Return the (x, y) coordinate for the center point of the cell that contains the specified text.  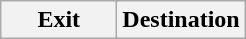
Destination (181, 20)
Exit (59, 20)
